Capture the cell that displays the provided text and extract its [X, Y] central coordinate. 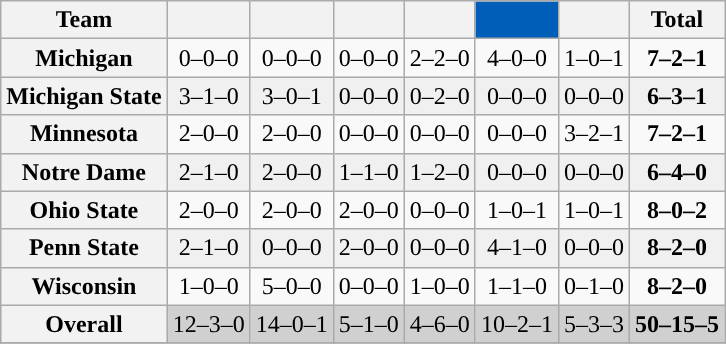
6–4–0 [678, 172]
Notre Dame [84, 172]
Wisconsin [84, 286]
12–3–0 [208, 324]
3–1–0 [208, 96]
Michigan State [84, 96]
Penn State [84, 248]
2–2–0 [440, 58]
Overall [84, 324]
10–2–1 [516, 324]
1–2–0 [440, 172]
8–0–2 [678, 210]
5–0–0 [292, 286]
4–0–0 [516, 58]
5–3–3 [594, 324]
Total [678, 20]
3–2–1 [594, 134]
Team [84, 20]
50–15–5 [678, 324]
3–0–1 [292, 96]
0–2–0 [440, 96]
0–1–0 [594, 286]
14–0–1 [292, 324]
Michigan [84, 58]
Ohio State [84, 210]
5–1–0 [368, 324]
6–3–1 [678, 96]
Minnesota [84, 134]
4–1–0 [516, 248]
4–6–0 [440, 324]
